Pinpoint the cell where the given text exists, returning its [X, Y] midpoint coordinate. 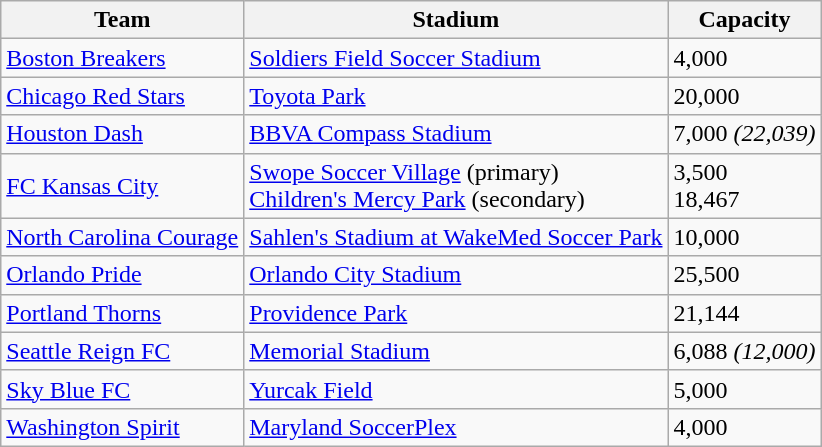
BBVA Compass Stadium [456, 134]
Seattle Reign FC [122, 351]
Boston Breakers [122, 58]
25,500 [744, 275]
6,088 (12,000) [744, 351]
Providence Park [456, 313]
Team [122, 20]
Sky Blue FC [122, 389]
20,000 [744, 96]
10,000 [744, 237]
7,000 (22,039) [744, 134]
Capacity [744, 20]
5,000 [744, 389]
Maryland SoccerPlex [456, 427]
Soldiers Field Soccer Stadium [456, 58]
FC Kansas City [122, 186]
Portland Thorns [122, 313]
Toyota Park [456, 96]
Houston Dash [122, 134]
Swope Soccer Village (primary)Children's Mercy Park (secondary) [456, 186]
Washington Spirit [122, 427]
Yurcak Field [456, 389]
3,50018,467 [744, 186]
Memorial Stadium [456, 351]
21,144 [744, 313]
Chicago Red Stars [122, 96]
Stadium [456, 20]
North Carolina Courage [122, 237]
Orlando City Stadium [456, 275]
Orlando Pride [122, 275]
Sahlen's Stadium at WakeMed Soccer Park [456, 237]
